Identify which cell holds the provided text, then report its [X, Y] central coordinate. 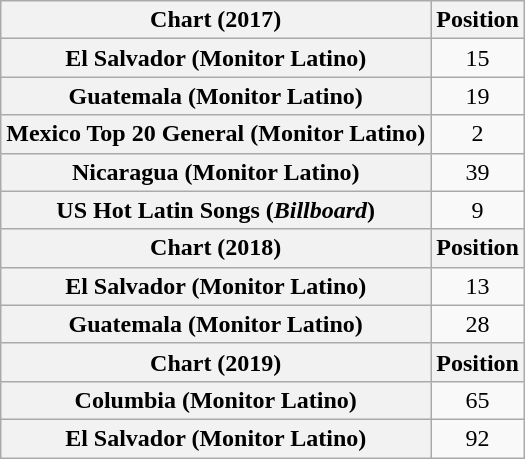
Chart (2019) [216, 362]
Nicaragua (Monitor Latino) [216, 172]
US Hot Latin Songs (Billboard) [216, 210]
19 [478, 96]
65 [478, 400]
28 [478, 324]
2 [478, 134]
15 [478, 58]
13 [478, 286]
9 [478, 210]
92 [478, 438]
Chart (2018) [216, 248]
Columbia (Monitor Latino) [216, 400]
Mexico Top 20 General (Monitor Latino) [216, 134]
39 [478, 172]
Chart (2017) [216, 20]
